Extract the [X, Y] coordinate from the center of the cell holding the provided text.  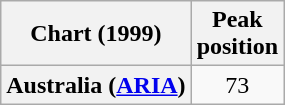
Peakposition [237, 34]
73 [237, 85]
Chart (1999) [96, 34]
Australia (ARIA) [96, 85]
